Identify which cell holds the provided text, then report its (x, y) central coordinate. 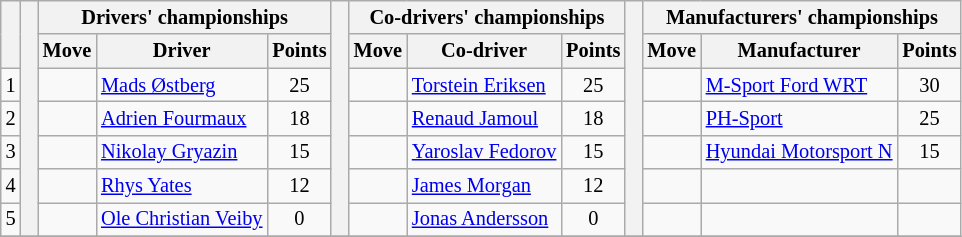
Yaroslav Fedorov (484, 152)
2 (11, 118)
3 (11, 152)
Co-driver (484, 51)
4 (11, 186)
5 (11, 219)
Manufacturers' championships (802, 17)
1 (11, 85)
PH-Sport (800, 118)
30 (929, 85)
Adrien Fourmaux (182, 118)
Hyundai Motorsport N (800, 152)
Jonas Andersson (484, 219)
Torstein Eriksen (484, 85)
Ole Christian Veiby (182, 219)
Mads Østberg (182, 85)
M-Sport Ford WRT (800, 85)
Drivers' championships (185, 17)
Nikolay Gryazin (182, 152)
James Morgan (484, 186)
Manufacturer (800, 51)
Co-drivers' championships (488, 17)
Renaud Jamoul (484, 118)
Rhys Yates (182, 186)
Driver (182, 51)
